From the cell containing the given text, extract its center point as (X, Y) coordinate. 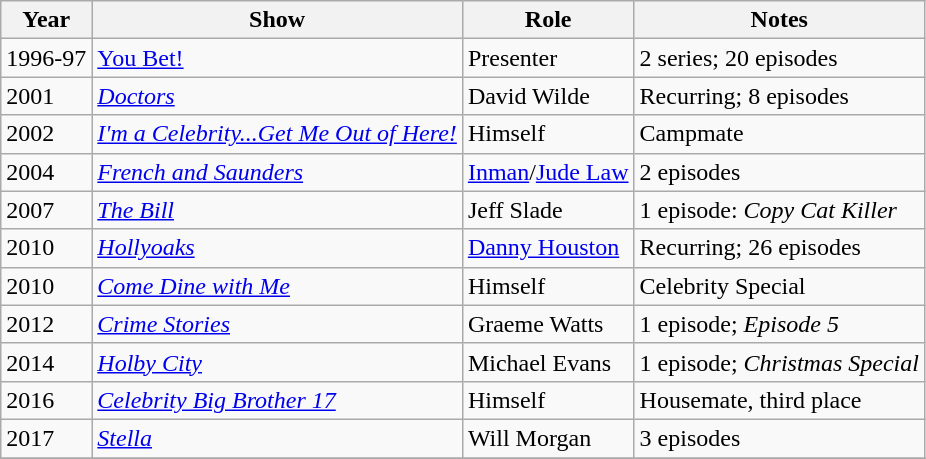
2 episodes (779, 172)
Celebrity Special (779, 286)
Come Dine with Me (278, 286)
2002 (46, 134)
2004 (46, 172)
Notes (779, 20)
Graeme Watts (548, 324)
3 episodes (779, 438)
Housemate, third place (779, 400)
Campmate (779, 134)
Hollyoaks (278, 248)
Celebrity Big Brother 17 (278, 400)
I'm a Celebrity...Get Me Out of Here! (278, 134)
Danny Houston (548, 248)
Jeff Slade (548, 210)
Holby City (278, 362)
2001 (46, 96)
You Bet! (278, 58)
Role (548, 20)
1996-97 (46, 58)
2016 (46, 400)
1 episode; Episode 5 (779, 324)
1 episode; Christmas Special (779, 362)
French and Saunders (278, 172)
2012 (46, 324)
1 episode: Copy Cat Killer (779, 210)
Will Morgan (548, 438)
Doctors (278, 96)
2014 (46, 362)
2017 (46, 438)
Presenter (548, 58)
2007 (46, 210)
Michael Evans (548, 362)
Inman/Jude Law (548, 172)
Recurring; 26 episodes (779, 248)
Stella (278, 438)
Crime Stories (278, 324)
2 series; 20 episodes (779, 58)
Year (46, 20)
David Wilde (548, 96)
Recurring; 8 episodes (779, 96)
Show (278, 20)
The Bill (278, 210)
